Return [X, Y] of the center of cell containing provided text 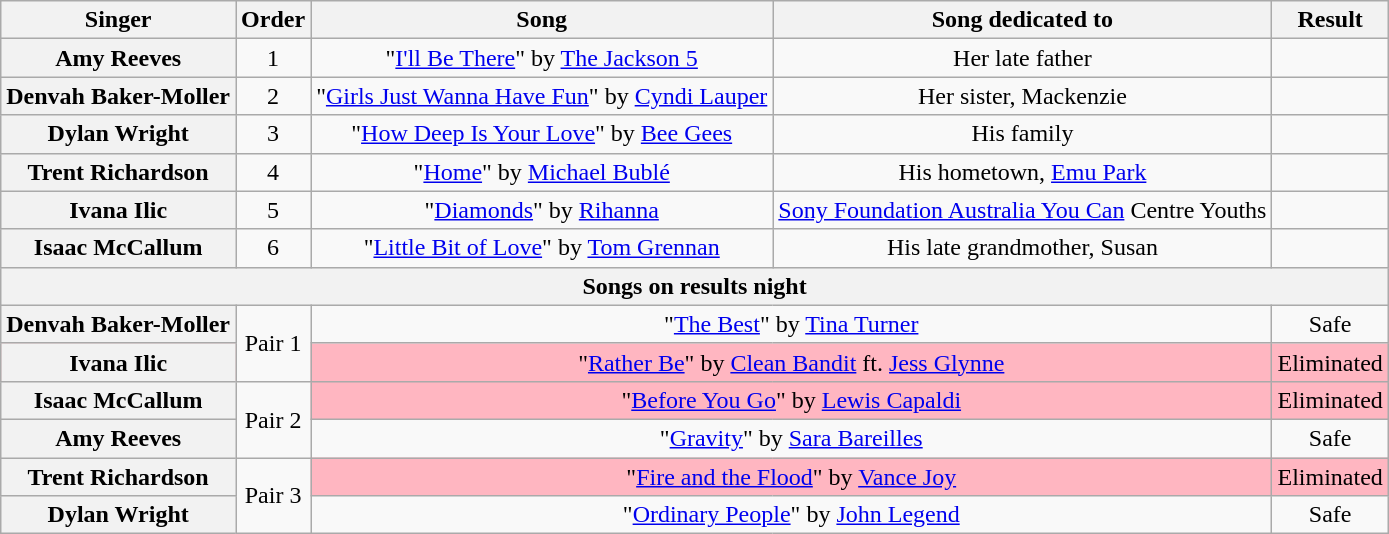
Pair 3 [274, 496]
"Girls Just Wanna Have Fun" by Cyndi Lauper [542, 96]
"Little Bit of Love" by Tom Grennan [542, 248]
"Rather Be" by Clean Bandit ft. Jess Glynne [792, 362]
3 [274, 134]
His family [1022, 134]
His hometown, Emu Park [1022, 172]
"I'll Be There" by The Jackson 5 [542, 58]
"Gravity" by Sara Bareilles [792, 438]
2 [274, 96]
Sony Foundation Australia You Can Centre Youths [1022, 210]
Her late father [1022, 58]
"How Deep Is Your Love" by Bee Gees [542, 134]
Order [274, 20]
Songs on results night [695, 286]
Result [1330, 20]
Song [542, 20]
Pair 1 [274, 343]
"Home" by Michael Bublé [542, 172]
5 [274, 210]
Her sister, Mackenzie [1022, 96]
"Fire and the Flood" by Vance Joy [792, 477]
His late grandmother, Susan [1022, 248]
6 [274, 248]
Song dedicated to [1022, 20]
Pair 2 [274, 419]
"Before You Go" by Lewis Capaldi [792, 400]
"The Best" by Tina Turner [792, 324]
"Ordinary People" by John Legend [792, 515]
1 [274, 58]
4 [274, 172]
Singer [118, 20]
"Diamonds" by Rihanna [542, 210]
